Search for the cell housing the specified text and yield its (X, Y) center coordinate. 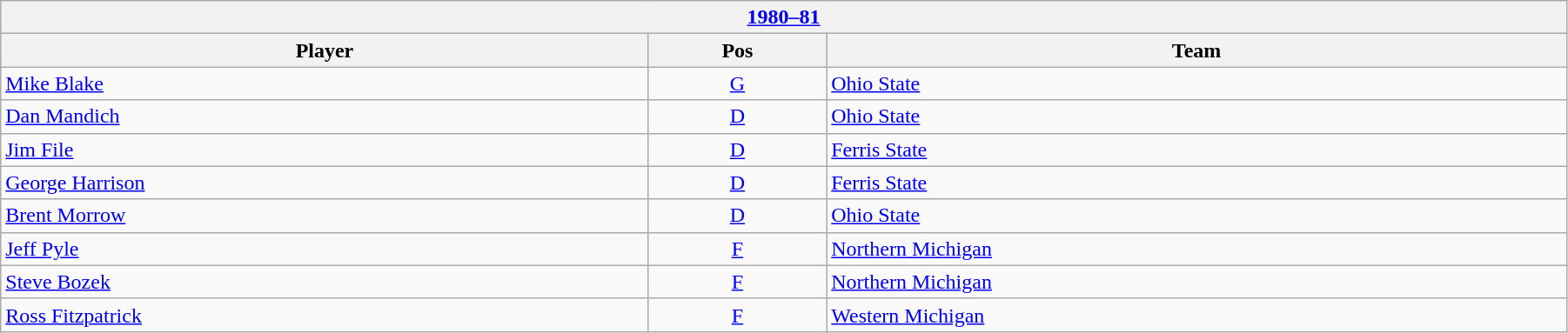
Brent Morrow (325, 216)
G (738, 83)
Team (1197, 50)
Mike Blake (325, 83)
Player (325, 50)
Western Michigan (1197, 315)
Jim File (325, 150)
Ross Fitzpatrick (325, 315)
1980–81 (784, 17)
Jeff Pyle (325, 249)
Pos (738, 50)
Dan Mandich (325, 117)
George Harrison (325, 183)
Steve Bozek (325, 282)
